Extract the (X, Y) coordinate from the center of the cell holding the provided text.  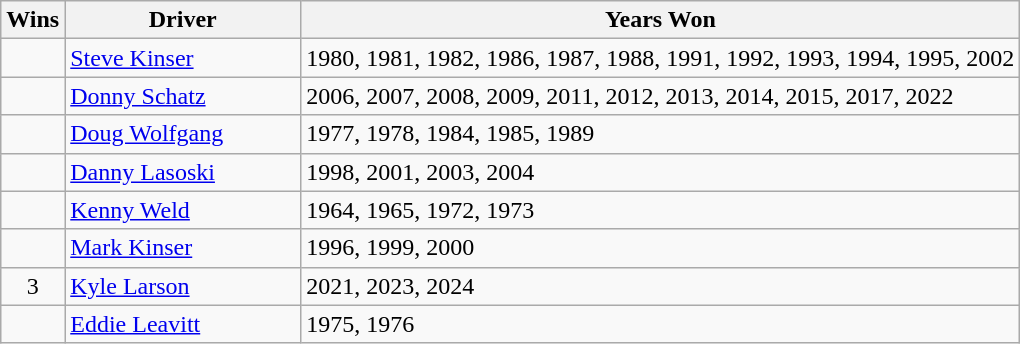
2006, 2007, 2008, 2009, 2011, 2012, 2013, 2014, 2015, 2017, 2022 (660, 96)
1964, 1965, 1972, 1973 (660, 210)
Mark Kinser (183, 248)
3 (33, 286)
Kyle Larson (183, 286)
1977, 1978, 1984, 1985, 1989 (660, 134)
Steve Kinser (183, 58)
Years Won (660, 20)
Doug Wolfgang (183, 134)
Danny Lasoski (183, 172)
Eddie Leavitt (183, 324)
1996, 1999, 2000 (660, 248)
1975, 1976 (660, 324)
Driver (183, 20)
Donny Schatz (183, 96)
Kenny Weld (183, 210)
1980, 1981, 1982, 1986, 1987, 1988, 1991, 1992, 1993, 1994, 1995, 2002 (660, 58)
1998, 2001, 2003, 2004 (660, 172)
Wins (33, 20)
2021, 2023, 2024 (660, 286)
